Identify which cell holds the provided text, then report its (x, y) central coordinate. 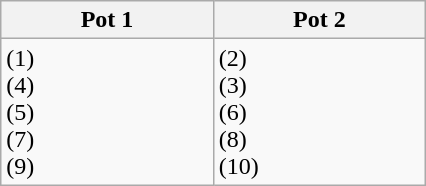
(1) (4) (5) (7) (9) (107, 112)
Pot 2 (319, 20)
Pot 1 (107, 20)
(2) (3) (6) (8) (10) (319, 112)
